For the text-containing cell, return its midpoint in [x, y] coordinate format. 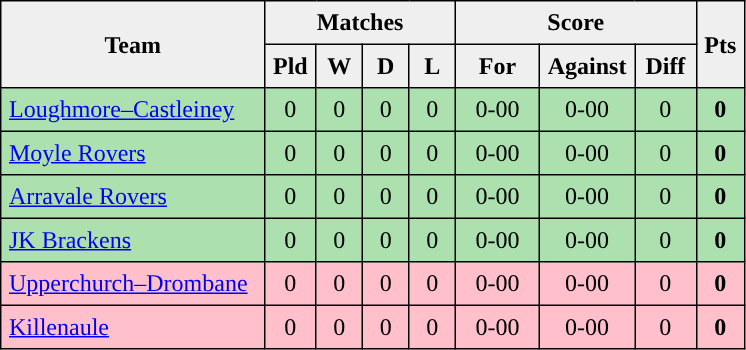
Score [576, 23]
Moyle Rovers [133, 153]
Team [133, 44]
L [432, 66]
Against [586, 66]
Diff [666, 66]
Pld [290, 66]
For [497, 66]
Matches [360, 23]
Killenaule [133, 327]
D [385, 66]
Loughmore–Castleiney [133, 110]
Pts [720, 44]
W [339, 66]
Upperchurch–Drombane [133, 284]
JK Brackens [133, 240]
Arravale Rovers [133, 197]
